Capture the cell that displays the provided text and extract its [x, y] central coordinate. 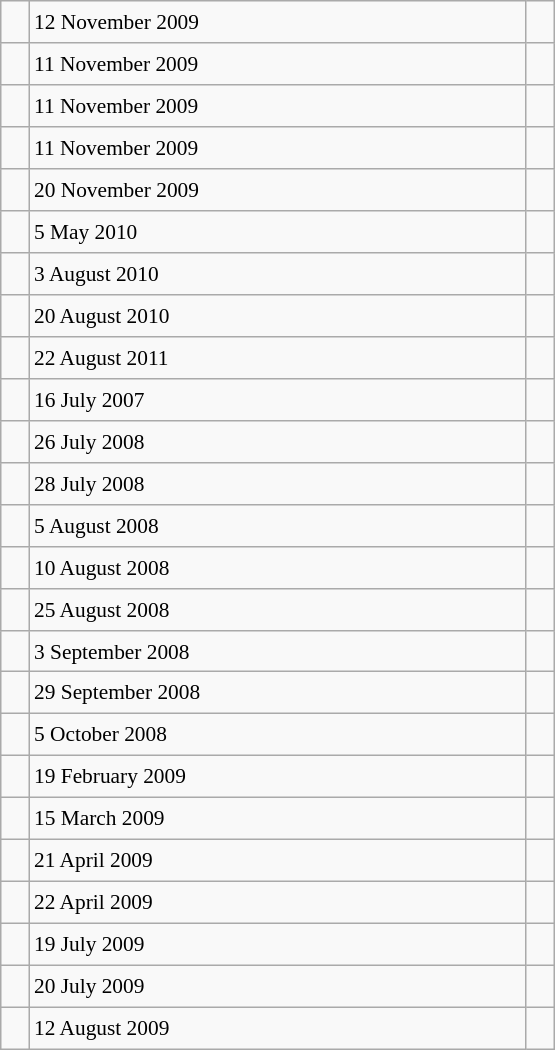
28 July 2008 [278, 483]
16 July 2007 [278, 399]
5 May 2010 [278, 232]
5 October 2008 [278, 735]
22 August 2011 [278, 358]
22 April 2009 [278, 903]
26 July 2008 [278, 441]
20 November 2009 [278, 190]
25 August 2008 [278, 609]
15 March 2009 [278, 819]
10 August 2008 [278, 567]
12 November 2009 [278, 22]
3 September 2008 [278, 651]
12 August 2009 [278, 1028]
19 July 2009 [278, 945]
29 September 2008 [278, 693]
19 February 2009 [278, 777]
3 August 2010 [278, 274]
5 August 2008 [278, 525]
21 April 2009 [278, 861]
20 August 2010 [278, 316]
20 July 2009 [278, 986]
